Determine the (x, y) coordinate at the center of the cell enclosing the given text.  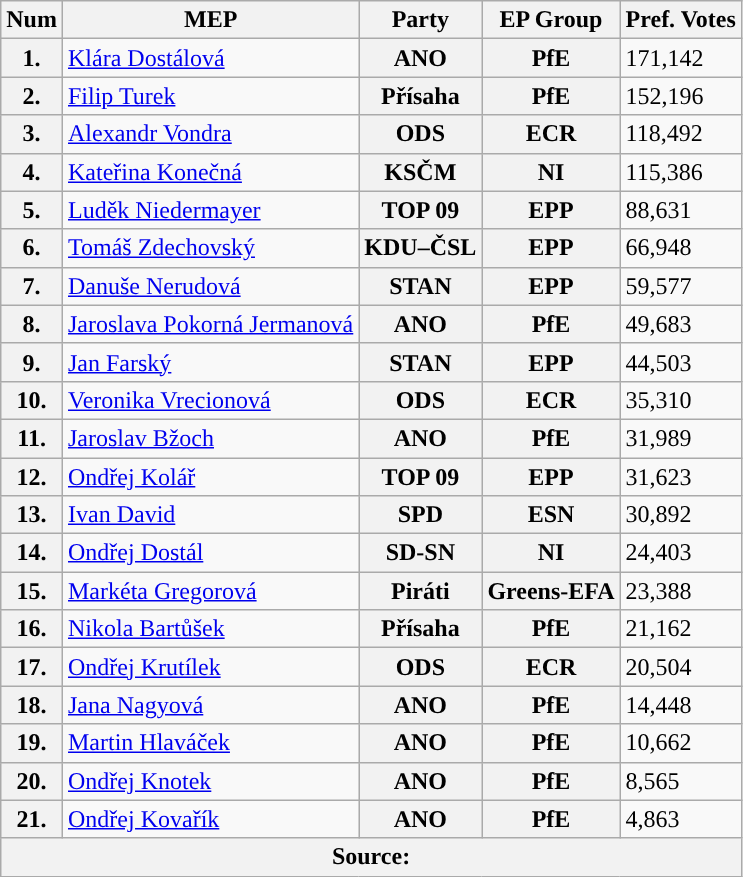
SD-SN (420, 553)
Piráti (420, 591)
Martin Hlaváček (210, 743)
44,503 (680, 362)
20,504 (680, 667)
66,948 (680, 248)
Jaroslav Bžoch (210, 438)
Num (32, 20)
Jan Farský (210, 362)
Danuše Nerudová (210, 286)
Klára Dostálová (210, 58)
171,142 (680, 58)
Jaroslava Pokorná Jermanová (210, 324)
Tomáš Zdechovský (210, 248)
Greens-EFA (551, 591)
Ivan David (210, 515)
Jana Nagyová (210, 705)
21. (32, 819)
35,310 (680, 400)
Kateřina Konečná (210, 172)
11. (32, 438)
18. (32, 705)
Markéta Gregorová (210, 591)
Alexandr Vondra (210, 134)
14. (32, 553)
31,989 (680, 438)
Filip Turek (210, 96)
20. (32, 781)
4,863 (680, 819)
Veronika Vrecionová (210, 400)
31,623 (680, 477)
23,388 (680, 591)
3. (32, 134)
21,162 (680, 629)
6. (32, 248)
Luděk Niedermayer (210, 210)
ESN (551, 515)
9. (32, 362)
1. (32, 58)
15. (32, 591)
KSČM (420, 172)
10. (32, 400)
Ondřej Knotek (210, 781)
19. (32, 743)
152,196 (680, 96)
Nikola Bartůšek (210, 629)
59,577 (680, 286)
14,448 (680, 705)
SPD (420, 515)
8. (32, 324)
Ondřej Kovařík (210, 819)
Ondřej Krutílek (210, 667)
8,565 (680, 781)
17. (32, 667)
Pref. Votes (680, 20)
Party (420, 20)
24,403 (680, 553)
5. (32, 210)
MEP (210, 20)
7. (32, 286)
12. (32, 477)
118,492 (680, 134)
115,386 (680, 172)
16. (32, 629)
EP Group (551, 20)
30,892 (680, 515)
13. (32, 515)
49,683 (680, 324)
88,631 (680, 210)
2. (32, 96)
Source: (372, 857)
4. (32, 172)
Ondřej Dostál (210, 553)
Ondřej Kolář (210, 477)
KDU–ČSL (420, 248)
10,662 (680, 743)
